Capture the cell that displays the provided text and extract its (x, y) central coordinate. 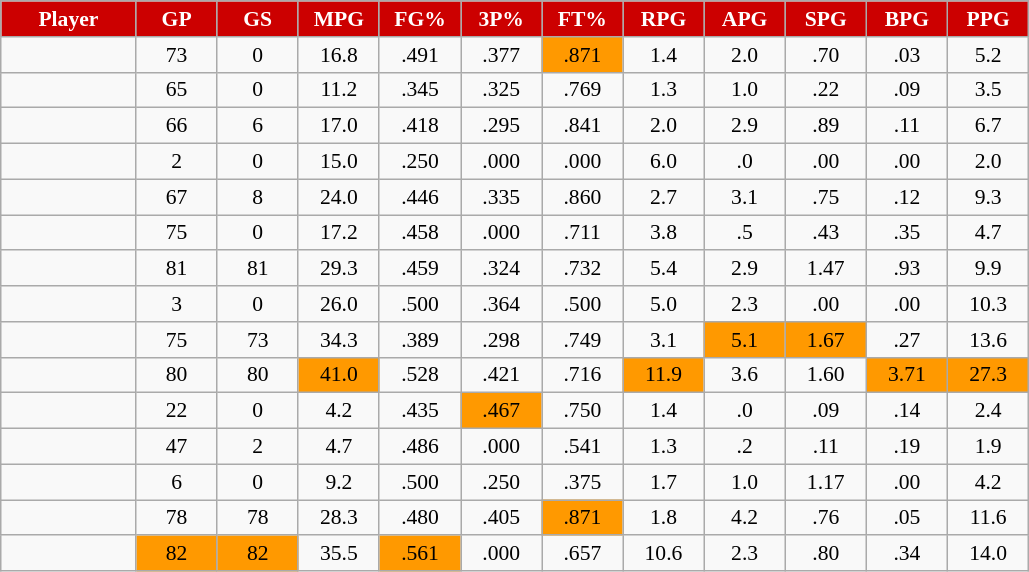
9.9 (988, 269)
.364 (502, 304)
.345 (420, 90)
14.0 (988, 554)
1.9 (988, 447)
22 (176, 411)
.541 (582, 447)
11.2 (338, 90)
.43 (826, 233)
8 (258, 197)
2.4 (988, 411)
1.7 (664, 482)
.2 (744, 447)
.480 (420, 518)
6.0 (664, 162)
PPG (988, 19)
RPG (664, 19)
.298 (502, 340)
10.6 (664, 554)
3.71 (906, 375)
.561 (420, 554)
10.3 (988, 304)
FG% (420, 19)
67 (176, 197)
3P% (502, 19)
3.5 (988, 90)
.732 (582, 269)
BPG (906, 19)
.491 (420, 55)
.5 (744, 233)
.80 (826, 554)
5.1 (744, 340)
.657 (582, 554)
1.47 (826, 269)
9.3 (988, 197)
.446 (420, 197)
.19 (906, 447)
5.4 (664, 269)
15.0 (338, 162)
.05 (906, 518)
.76 (826, 518)
2.7 (664, 197)
.89 (826, 126)
.22 (826, 90)
.35 (906, 233)
5.2 (988, 55)
.841 (582, 126)
.421 (502, 375)
3.6 (744, 375)
16.8 (338, 55)
.27 (906, 340)
13.6 (988, 340)
.70 (826, 55)
.93 (906, 269)
65 (176, 90)
.03 (906, 55)
GS (258, 19)
17.2 (338, 233)
.405 (502, 518)
11.6 (988, 518)
3.8 (664, 233)
1.60 (826, 375)
.750 (582, 411)
.486 (420, 447)
MPG (338, 19)
28.3 (338, 518)
.860 (582, 197)
6.7 (988, 126)
66 (176, 126)
.458 (420, 233)
.295 (502, 126)
27.3 (988, 375)
GP (176, 19)
29.3 (338, 269)
.12 (906, 197)
35.5 (338, 554)
1.67 (826, 340)
24.0 (338, 197)
3 (176, 304)
34.3 (338, 340)
.14 (906, 411)
.389 (420, 340)
.435 (420, 411)
.711 (582, 233)
17.0 (338, 126)
41.0 (338, 375)
Player (68, 19)
.528 (420, 375)
.467 (502, 411)
.34 (906, 554)
SPG (826, 19)
1.8 (664, 518)
.418 (420, 126)
.325 (502, 90)
.335 (502, 197)
.324 (502, 269)
11.9 (664, 375)
APG (744, 19)
.377 (502, 55)
.75 (826, 197)
1.17 (826, 482)
26.0 (338, 304)
.716 (582, 375)
.375 (582, 482)
9.2 (338, 482)
5.0 (664, 304)
.749 (582, 340)
FT% (582, 19)
.459 (420, 269)
.769 (582, 90)
47 (176, 447)
